Identify which cell holds the provided text, then report its (X, Y) central coordinate. 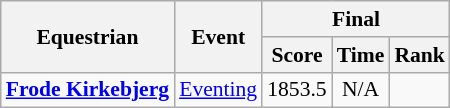
Time (361, 55)
1853.5 (296, 90)
Rank (420, 55)
Final (356, 19)
Eventing (218, 90)
Score (296, 55)
N/A (361, 90)
Equestrian (88, 36)
Frode Kirkebjerg (88, 90)
Event (218, 36)
